Return the (x, y) coordinate for the center point of the cell that contains the specified text.  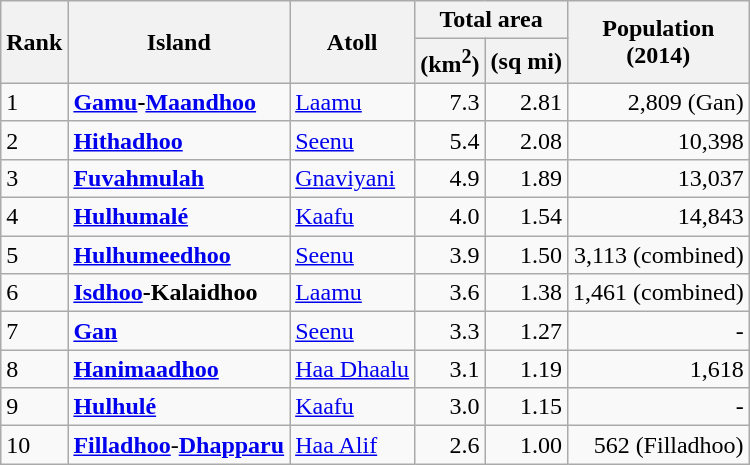
2.6 (450, 445)
4 (34, 217)
1.89 (526, 178)
Atoll (352, 42)
(km2) (450, 62)
Filladhoo-Dhapparu (179, 445)
3 (34, 178)
1.27 (526, 331)
Total area (492, 20)
1.50 (526, 255)
Hulhulé (179, 407)
Hithadhoo (179, 140)
Hulhumeedhoo (179, 255)
562 (Filladhoo) (658, 445)
1,461 (combined) (658, 293)
Haa Alif (352, 445)
1.54 (526, 217)
3.1 (450, 369)
1 (34, 102)
10,398 (658, 140)
3.3 (450, 331)
1.19 (526, 369)
Gan (179, 331)
2.08 (526, 140)
2,809 (Gan) (658, 102)
5 (34, 255)
Population(2014) (658, 42)
10 (34, 445)
7 (34, 331)
Gnaviyani (352, 178)
2 (34, 140)
6 (34, 293)
1,618 (658, 369)
13,037 (658, 178)
Hanimaadhoo (179, 369)
2.81 (526, 102)
4.0 (450, 217)
Rank (34, 42)
9 (34, 407)
7.3 (450, 102)
Hulhumalé (179, 217)
14,843 (658, 217)
Isdhoo-Kalaidhoo (179, 293)
3.6 (450, 293)
1.00 (526, 445)
1.15 (526, 407)
5.4 (450, 140)
3.0 (450, 407)
4.9 (450, 178)
1.38 (526, 293)
8 (34, 369)
3.9 (450, 255)
(sq mi) (526, 62)
Haa Dhaalu (352, 369)
3,113 (combined) (658, 255)
Island (179, 42)
Fuvahmulah (179, 178)
Gamu-Maandhoo (179, 102)
